Pinpoint the cell where the given text exists, returning its (X, Y) midpoint coordinate. 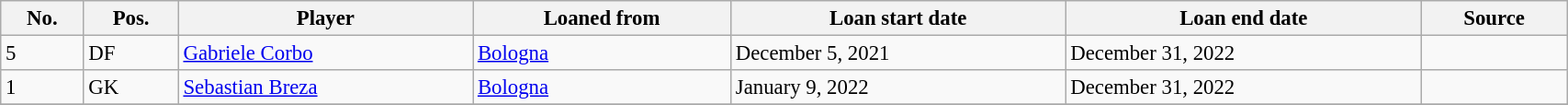
Pos. (130, 18)
No. (42, 18)
GK (130, 87)
DF (130, 53)
December 5, 2021 (897, 53)
Loan end date (1244, 18)
Sebastian Breza (325, 87)
Loan start date (897, 18)
January 9, 2022 (897, 87)
1 (42, 87)
Loaned from (603, 18)
Source (1495, 18)
Gabriele Corbo (325, 53)
5 (42, 53)
Player (325, 18)
